Return [X, Y] of the center of cell containing provided text 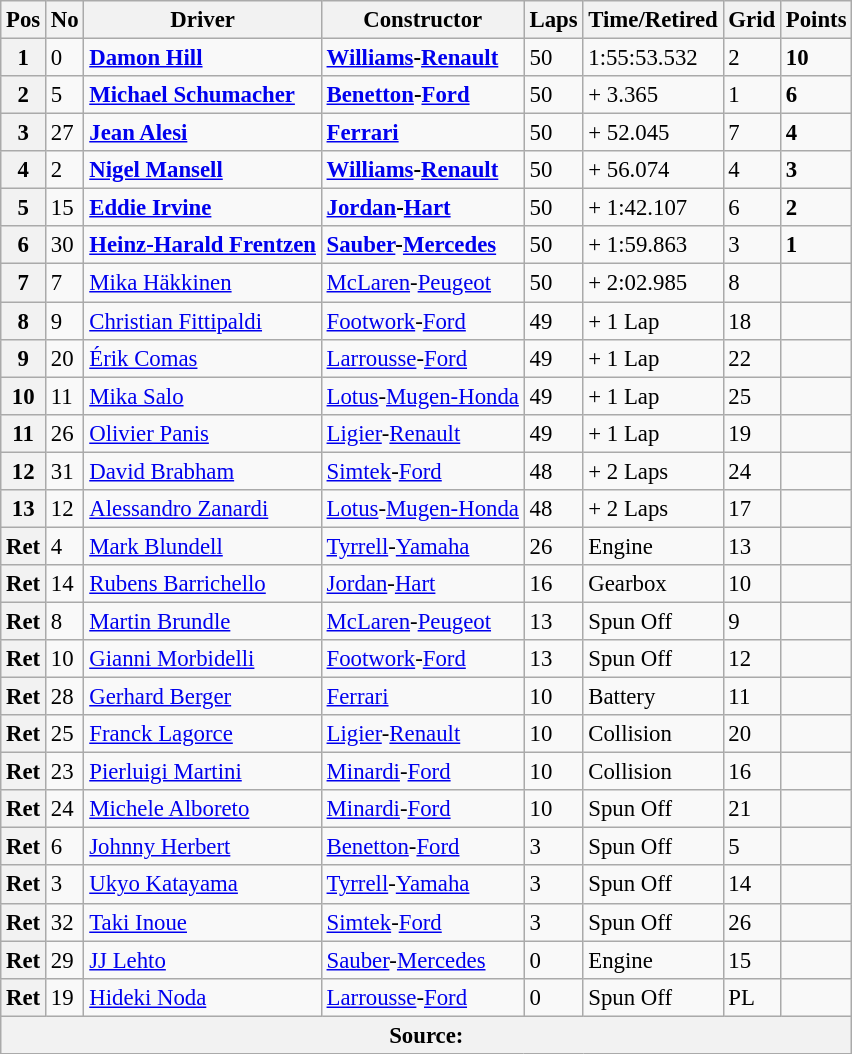
Gerhard Berger [202, 697]
Martin Brundle [202, 621]
Gianni Morbidelli [202, 659]
Taki Inoue [202, 922]
Alessandro Zanardi [202, 509]
Constructor [422, 20]
21 [752, 809]
Laps [554, 20]
+ 1:42.107 [653, 208]
Damon Hill [202, 58]
Michael Schumacher [202, 95]
Johnny Herbert [202, 847]
30 [65, 245]
+ 2:02.985 [653, 283]
Rubens Barrichello [202, 584]
Heinz-Harald Frentzen [202, 245]
Mika Häkkinen [202, 283]
+ 1:59.863 [653, 245]
28 [65, 697]
JJ Lehto [202, 960]
Pierluigi Martini [202, 772]
Driver [202, 20]
17 [752, 509]
31 [65, 471]
Gearbox [653, 584]
Ukyo Katayama [202, 885]
Michele Alboreto [202, 809]
+ 52.045 [653, 133]
Jean Alesi [202, 133]
PL [752, 997]
Pos [24, 20]
Olivier Panis [202, 433]
Source: [426, 1035]
+ 56.074 [653, 170]
Eddie Irvine [202, 208]
23 [65, 772]
Time/Retired [653, 20]
Battery [653, 697]
Grid [752, 20]
Nigel Mansell [202, 170]
27 [65, 133]
+ 3.365 [653, 95]
Points [816, 20]
32 [65, 922]
Franck Lagorce [202, 734]
Mika Salo [202, 396]
Christian Fittipaldi [202, 321]
No [65, 20]
Hideki Noda [202, 997]
Mark Blundell [202, 546]
David Brabham [202, 471]
29 [65, 960]
Érik Comas [202, 358]
18 [752, 321]
1:55:53.532 [653, 58]
22 [752, 358]
